From the cell containing the given text, extract its center point as [x, y] coordinate. 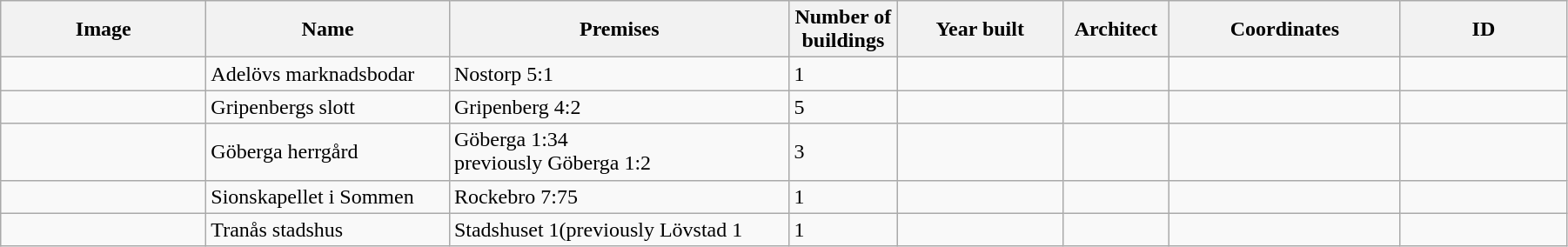
Coordinates [1284, 30]
Architect [1116, 30]
Stadshuset 1(previously Lövstad 1 [620, 230]
Number ofbuildings [843, 30]
Gripenberg 4:2 [620, 107]
Göberga 1:34previously Göberga 1:2 [620, 151]
Premises [620, 30]
Nostorp 5:1 [620, 74]
Göberga herrgård [328, 151]
ID [1483, 30]
Rockebro 7:75 [620, 197]
Adelövs marknadsbodar [328, 74]
Year built [980, 30]
Name [328, 30]
Tranås stadshus [328, 230]
3 [843, 151]
Image [104, 30]
Sionskapellet i Sommen [328, 197]
5 [843, 107]
Gripenbergs slott [328, 107]
